Locate the cell with the specified text and output its (X, Y) center coordinate. 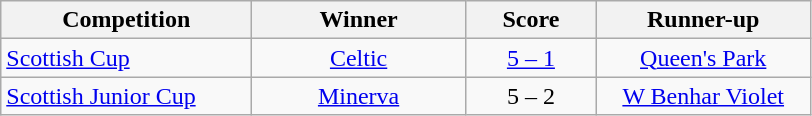
Minerva (359, 96)
Queen's Park (703, 58)
Celtic (359, 58)
W Benhar Violet (703, 96)
Runner-up (703, 20)
Scottish Cup (126, 58)
Scottish Junior Cup (126, 96)
Winner (359, 20)
Score (530, 20)
5 – 1 (530, 58)
Competition (126, 20)
5 – 2 (530, 96)
